Capture the cell that displays the provided text and extract its [x, y] central coordinate. 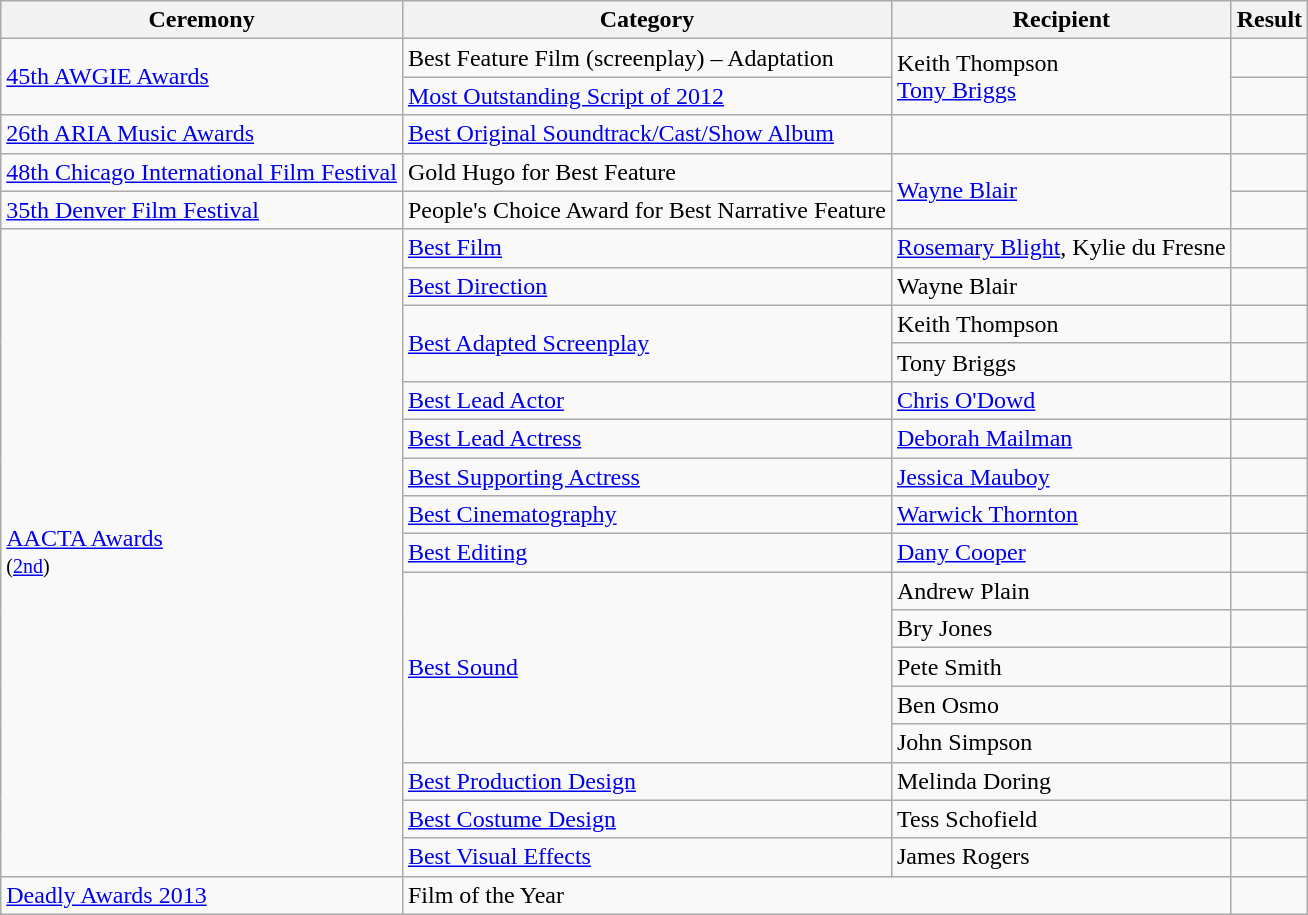
Keith Thompson [1061, 324]
35th Denver Film Festival [202, 210]
48th Chicago International Film Festival [202, 172]
Best Feature Film (screenplay) – Adaptation [646, 58]
Best Direction [646, 286]
Best Lead Actor [646, 400]
Best Film [646, 248]
Best Production Design [646, 781]
Best Original Soundtrack/Cast/Show Album [646, 134]
Best Costume Design [646, 819]
Melinda Doring [1061, 781]
Tess Schofield [1061, 819]
Warwick Thornton [1061, 515]
Deborah Mailman [1061, 438]
26th ARIA Music Awards [202, 134]
Most Outstanding Script of 2012 [646, 96]
Best Adapted Screenplay [646, 343]
Best Supporting Actress [646, 477]
Recipient [1061, 20]
Best Cinematography [646, 515]
Result [1269, 20]
45th AWGIE Awards [202, 77]
Best Lead Actress [646, 438]
Andrew Plain [1061, 591]
John Simpson [1061, 743]
Film of the Year [816, 895]
Best Sound [646, 667]
People's Choice Award for Best Narrative Feature [646, 210]
Keith ThompsonTony Briggs [1061, 77]
James Rogers [1061, 857]
Ceremony [202, 20]
Bry Jones [1061, 629]
AACTA Awards(2nd) [202, 552]
Rosemary Blight, Kylie du Fresne [1061, 248]
Gold Hugo for Best Feature [646, 172]
Jessica Mauboy [1061, 477]
Best Editing [646, 553]
Tony Briggs [1061, 362]
Deadly Awards 2013 [202, 895]
Category [646, 20]
Best Visual Effects [646, 857]
Dany Cooper [1061, 553]
Chris O'Dowd [1061, 400]
Ben Osmo [1061, 705]
Pete Smith [1061, 667]
